Capture the cell that displays the provided text and extract its [X, Y] central coordinate. 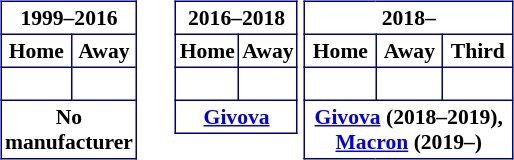
2016–2018 [236, 18]
2018– [409, 18]
1999–2016 [68, 18]
Givova (2018–2019), Macron (2019–) [409, 129]
Givova [236, 116]
Third [478, 50]
No manufacturer [68, 129]
